Extract the [X, Y] coordinate from the center of the cell holding the provided text.  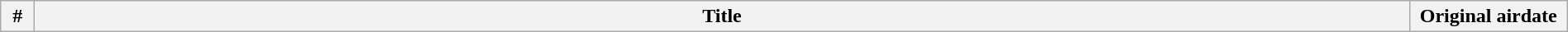
Title [722, 16]
# [18, 16]
Original airdate [1489, 16]
